Return [x, y] of the center of cell containing provided text 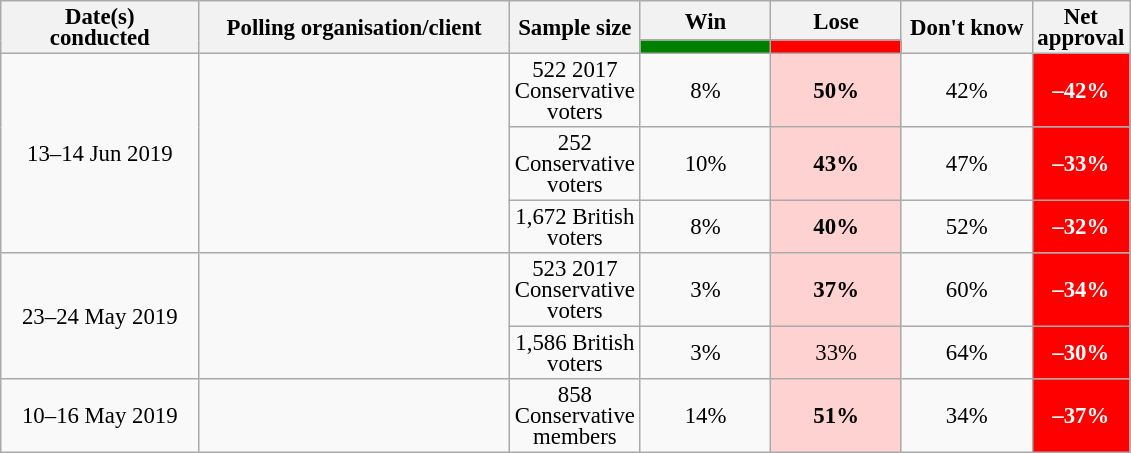
60% [966, 290]
33% [836, 354]
523 2017 Conservative voters [574, 290]
1,586 British voters [574, 354]
64% [966, 354]
–30% [1081, 354]
–33% [1081, 164]
Date(s)conducted [100, 28]
Win [706, 20]
47% [966, 164]
252 Conservative voters [574, 164]
42% [966, 91]
40% [836, 228]
1,672 British voters [574, 228]
Polling organisation/client [354, 28]
–42% [1081, 91]
–32% [1081, 228]
37% [836, 290]
10% [706, 164]
13–14 Jun 2019 [100, 154]
23–24 May 2019 [100, 316]
52% [966, 228]
Lose [836, 20]
Sample size [574, 28]
Don't know [966, 28]
522 2017 Conservative voters [574, 91]
–34% [1081, 290]
Net approval [1081, 28]
43% [836, 164]
50% [836, 91]
